Extract the (X, Y) coordinate from the center of the cell holding the provided text.  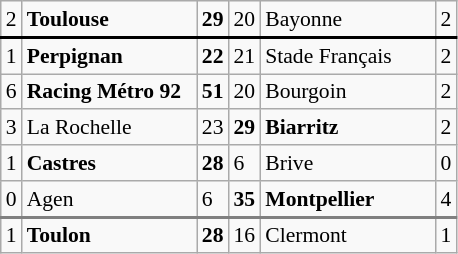
3 (12, 128)
Agen (110, 199)
Racing Métro 92 (110, 92)
Stade Français (348, 56)
Biarritz (348, 128)
Castres (110, 163)
23 (213, 128)
Toulon (110, 235)
4 (446, 199)
Toulouse (110, 19)
Montpellier (348, 199)
Perpignan (110, 56)
51 (213, 92)
La Rochelle (110, 128)
Bourgoin (348, 92)
35 (245, 199)
Clermont (348, 235)
Bayonne (348, 19)
16 (245, 235)
22 (213, 56)
Brive (348, 163)
21 (245, 56)
